Determine the [X, Y] coordinate at the center of the cell enclosing the given text.  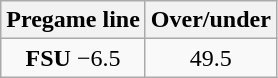
49.5 [210, 58]
Pregame line [74, 20]
FSU −6.5 [74, 58]
Over/under [210, 20]
